Search for the cell housing the specified text and yield its (x, y) center coordinate. 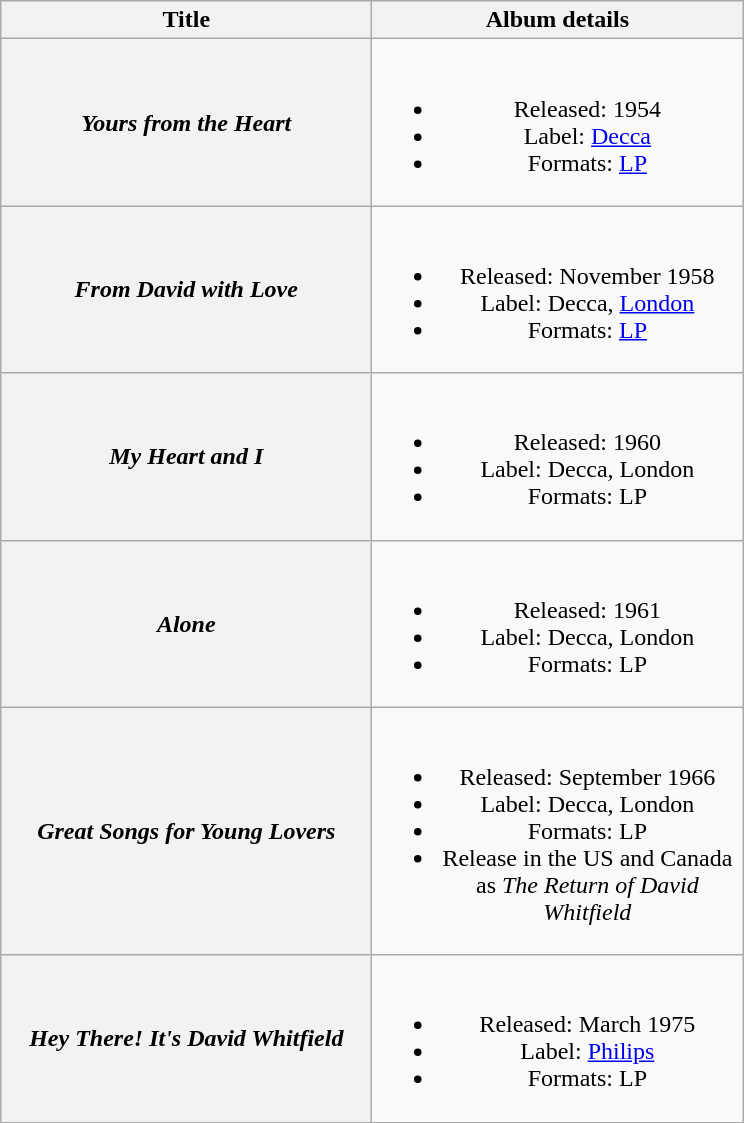
Released: 1954Label: DeccaFormats: LP (558, 122)
Title (186, 20)
Released: 1960Label: Decca, LondonFormats: LP (558, 456)
From David with Love (186, 290)
Released: March 1975Label: PhilipsFormats: LP (558, 1038)
Alone (186, 624)
Album details (558, 20)
My Heart and I (186, 456)
Yours from the Heart (186, 122)
Released: 1961Label: Decca, LondonFormats: LP (558, 624)
Released: November 1958Label: Decca, LondonFormats: LP (558, 290)
Released: September 1966Label: Decca, LondonFormats: LPRelease in the US and Canada as The Return of David Whitfield (558, 831)
Hey There! It's David Whitfield (186, 1038)
Great Songs for Young Lovers (186, 831)
